Locate the cell with the specified text and output its [X, Y] center coordinate. 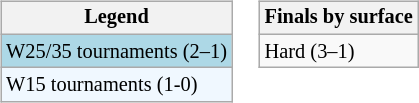
W25/35 tournaments (2–1) [116, 51]
Hard (3–1) [339, 51]
Finals by surface [339, 18]
Legend [116, 18]
W15 tournaments (1-0) [116, 85]
